For the text-containing cell, return its midpoint in (X, Y) coordinate format. 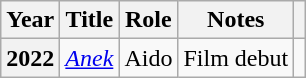
Role (148, 20)
Title (90, 20)
Year (30, 20)
Anek (90, 58)
Notes (236, 20)
Film debut (236, 58)
2022 (30, 58)
Aido (148, 58)
